Provide the [x, y] coordinate of the cell's center where the given text is located.  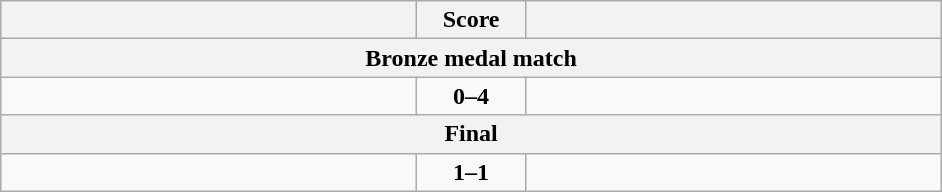
0–4 [472, 96]
Score [472, 20]
Bronze medal match [472, 58]
Final [472, 134]
1–1 [472, 172]
